Locate the cell with the specified text and output its [x, y] center coordinate. 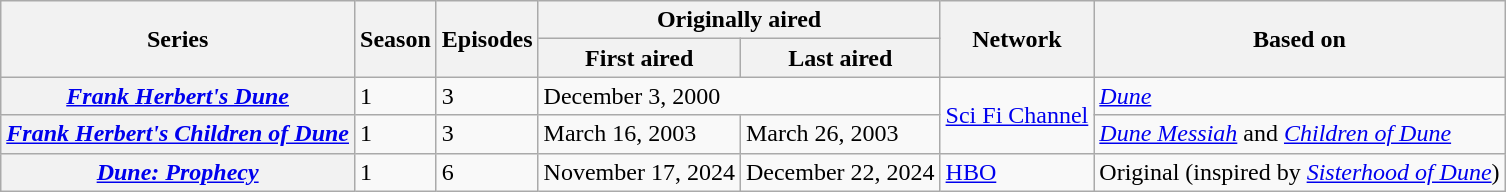
December 22, 2024 [840, 172]
November 17, 2024 [639, 172]
Dune [1300, 96]
Frank Herbert's Dune [178, 96]
December 3, 2000 [739, 96]
Based on [1300, 39]
Network [1017, 39]
March 26, 2003 [840, 134]
Dune: Prophecy [178, 172]
First aired [639, 58]
Frank Herbert's Children of Dune [178, 134]
Dune Messiah and Children of Dune [1300, 134]
March 16, 2003 [639, 134]
Sci Fi Channel [1017, 115]
6 [487, 172]
Last aired [840, 58]
Original (inspired by Sisterhood of Dune) [1300, 172]
HBO [1017, 172]
Series [178, 39]
Episodes [487, 39]
Originally aired [739, 20]
Season [396, 39]
